Provide the (x, y) coordinate of the cell's center where the given text is located.  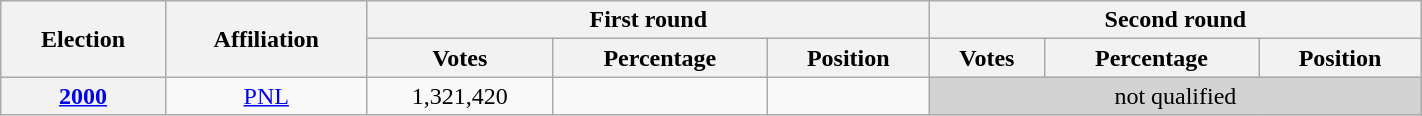
Election (84, 39)
Second round (1176, 20)
2000 (84, 96)
Affiliation (266, 39)
PNL (266, 96)
not qualified (1176, 96)
1,321,420 (460, 96)
First round (648, 20)
